Return the [X, Y] coordinate for the center point of the cell that contains the specified text.  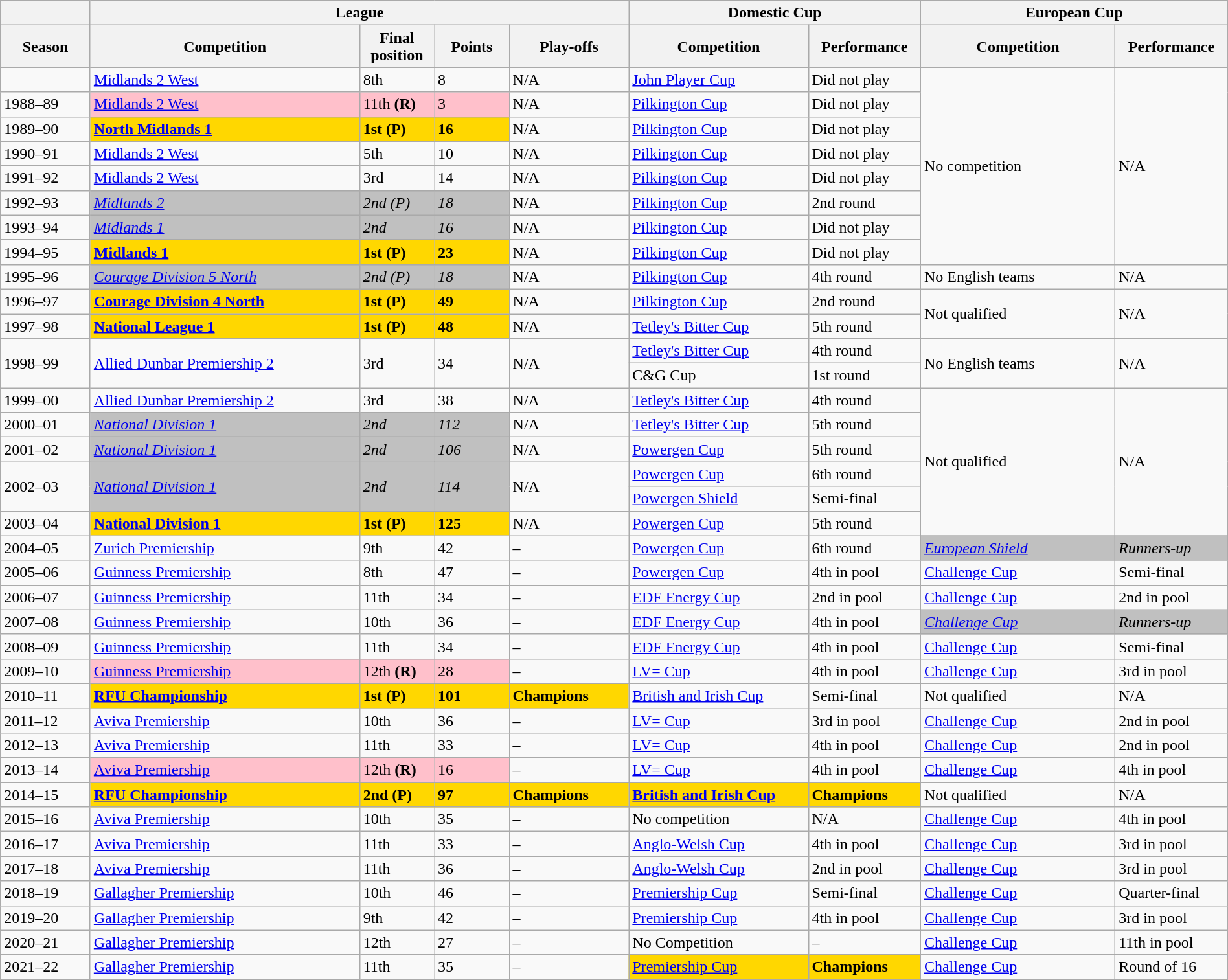
12th [396, 942]
27 [472, 942]
49 [472, 301]
97 [472, 795]
1995–96 [45, 277]
North Midlands 1 [225, 129]
Quarter-final [1172, 893]
2009–10 [45, 671]
2001–02 [45, 450]
1993–94 [45, 227]
2004–05 [45, 548]
John Player Cup [719, 80]
1990–91 [45, 154]
European Shield [1018, 548]
Points [472, 47]
2012–13 [45, 746]
National League 1 [225, 326]
2010–11 [45, 696]
46 [472, 893]
2011–12 [45, 721]
League [359, 13]
Courage Division 5 North [225, 277]
European Cup [1074, 13]
1991–92 [45, 178]
23 [472, 252]
1988–89 [45, 104]
2002–03 [45, 486]
112 [472, 425]
2017–18 [45, 869]
28 [472, 671]
Midlands 2 [225, 203]
1989–90 [45, 129]
2013–14 [45, 770]
2016–17 [45, 844]
2014–15 [45, 795]
2003–04 [45, 523]
11th in pool [1172, 942]
1994–95 [45, 252]
Play-offs [569, 47]
C&G Cup [719, 376]
1997–98 [45, 326]
1996–97 [45, 301]
10 [472, 154]
2007–08 [45, 622]
1st round [864, 376]
2000–01 [45, 425]
11th (R) [396, 104]
5th [396, 154]
101 [472, 696]
38 [472, 400]
2005–06 [45, 573]
2019–20 [45, 918]
2015–16 [45, 819]
14 [472, 178]
48 [472, 326]
2008–09 [45, 646]
No Competition [719, 942]
Round of 16 [1172, 967]
8 [472, 80]
2018–19 [45, 893]
Powergen Shield [719, 499]
1999–00 [45, 400]
2021–22 [45, 967]
47 [472, 573]
125 [472, 523]
Season [45, 47]
Domestic Cup [775, 13]
Final position [396, 47]
Courage Division 4 North [225, 301]
2020–21 [45, 942]
2006–07 [45, 597]
3 [472, 104]
114 [472, 486]
Zurich Premiership [225, 548]
1992–93 [45, 203]
1998–99 [45, 363]
106 [472, 450]
